Search for the cell housing the specified text and yield its (X, Y) center coordinate. 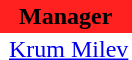
Manager (66, 16)
